Pinpoint the cell where the given text exists, returning its (x, y) midpoint coordinate. 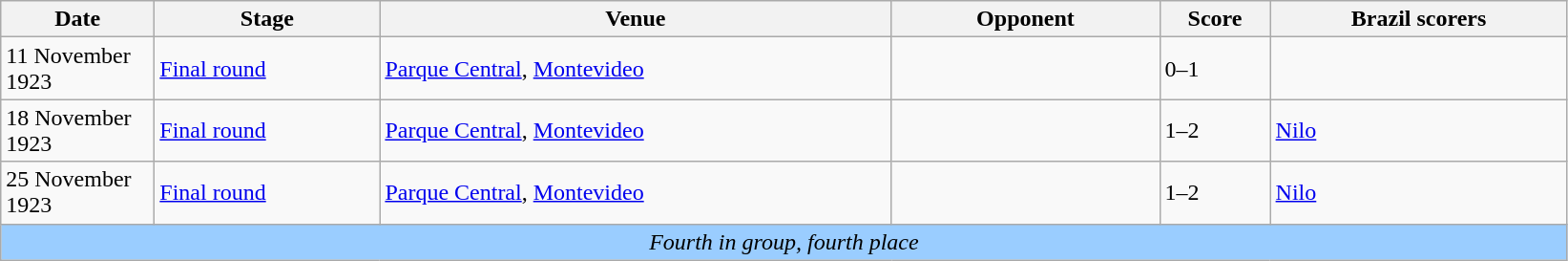
11 November 1923 (78, 69)
Brazil scorers (1418, 19)
0–1 (1215, 69)
Stage (267, 19)
18 November 1923 (78, 130)
Fourth in group, fourth place (784, 242)
Opponent (1025, 19)
Date (78, 19)
Venue (636, 19)
Score (1215, 19)
25 November 1923 (78, 193)
